Determine the [x, y] coordinate at the center of the cell enclosing the given text.  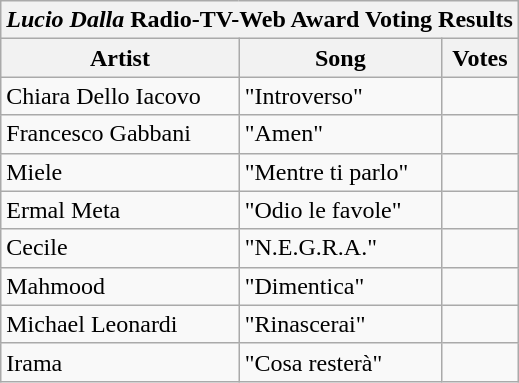
"Odio le favole" [340, 210]
Irama [120, 362]
Votes [480, 58]
"Introverso" [340, 96]
Mahmood [120, 286]
"Mentre ti parlo" [340, 172]
"N.E.G.R.A." [340, 248]
Ermal Meta [120, 210]
"Amen" [340, 134]
Chiara Dello Iacovo [120, 96]
Francesco Gabbani [120, 134]
Cecile [120, 248]
"Rinascerai" [340, 324]
Artist [120, 58]
Michael Leonardi [120, 324]
Lucio Dalla Radio-TV-Web Award Voting Results [260, 20]
"Cosa resterà" [340, 362]
"Dimentica" [340, 286]
Miele [120, 172]
Song [340, 58]
